From the cell containing the given text, extract its center point as [X, Y] coordinate. 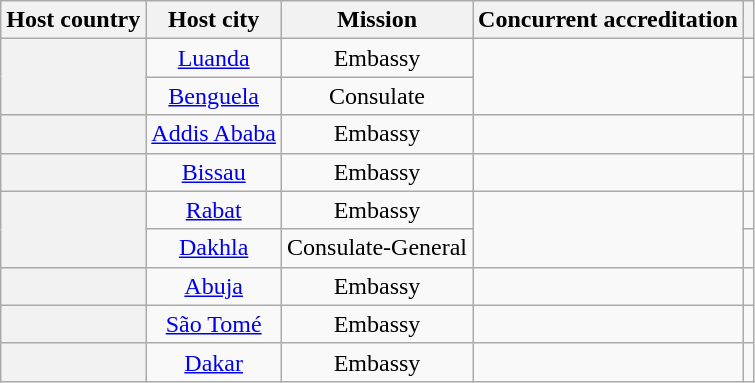
Host country [74, 20]
Consulate [378, 96]
Dakhla [214, 248]
Abuja [214, 286]
Rabat [214, 210]
Host city [214, 20]
Concurrent accreditation [608, 20]
Addis Ababa [214, 134]
Luanda [214, 58]
Bissau [214, 172]
Dakar [214, 362]
Consulate-General [378, 248]
Benguela [214, 96]
Mission [378, 20]
São Tomé [214, 324]
